Identify which cell holds the provided text, then report its (x, y) central coordinate. 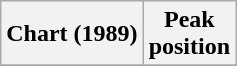
Chart (1989) (72, 34)
Peakposition (189, 34)
